Capture the cell that displays the provided text and extract its (X, Y) central coordinate. 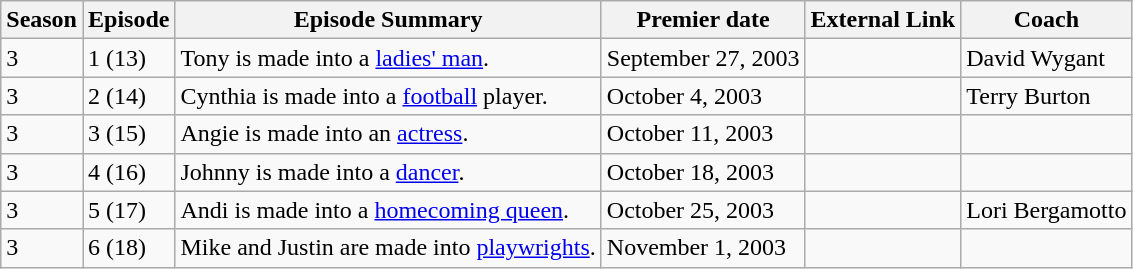
October 4, 2003 (703, 96)
Tony is made into a ladies' man. (388, 58)
October 18, 2003 (703, 172)
October 25, 2003 (703, 210)
5 (17) (128, 210)
November 1, 2003 (703, 248)
Premier date (703, 20)
Johnny is made into a dancer. (388, 172)
2 (14) (128, 96)
1 (13) (128, 58)
October 11, 2003 (703, 134)
September 27, 2003 (703, 58)
4 (16) (128, 172)
Season (42, 20)
Episode Summary (388, 20)
David Wygant (1046, 58)
Episode (128, 20)
Terry Burton (1046, 96)
Lori Bergamotto (1046, 210)
Andi is made into a homecoming queen. (388, 210)
Mike and Justin are made into playwrights. (388, 248)
Coach (1046, 20)
3 (15) (128, 134)
6 (18) (128, 248)
Angie is made into an actress. (388, 134)
Cynthia is made into a football player. (388, 96)
External Link (883, 20)
